Pinpoint the cell where the given text exists, returning its (X, Y) midpoint coordinate. 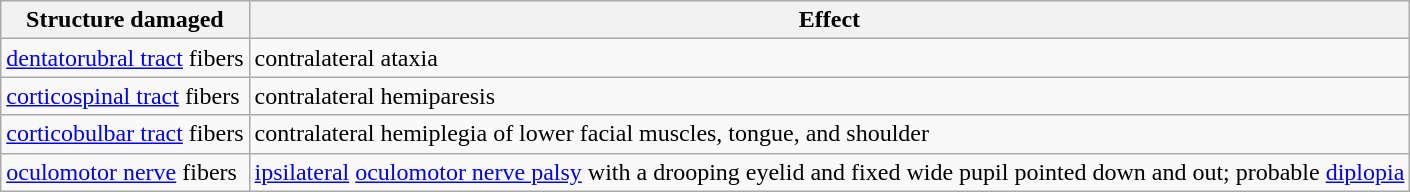
contralateral ataxia (830, 58)
corticobulbar tract fibers (125, 134)
Structure damaged (125, 20)
contralateral hemiparesis (830, 96)
ipsilateral oculomotor nerve palsy with a drooping eyelid and fixed wide pupil pointed down and out; probable diplopia (830, 172)
contralateral hemiplegia of lower facial muscles, tongue, and shoulder (830, 134)
oculomotor nerve fibers (125, 172)
corticospinal tract fibers (125, 96)
Effect (830, 20)
dentatorubral tract fibers (125, 58)
